Pinpoint the cell where the given text exists, returning its [X, Y] midpoint coordinate. 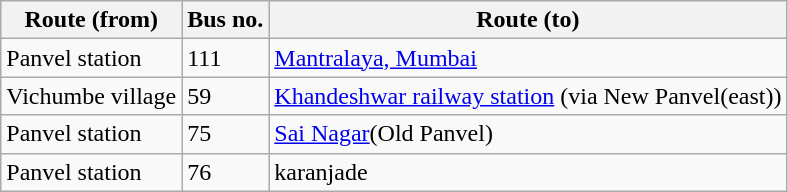
59 [226, 96]
76 [226, 172]
karanjade [528, 172]
75 [226, 134]
Vichumbe village [92, 96]
Route (from) [92, 20]
Mantralaya, Mumbai [528, 58]
Khandeshwar railway station (via New Panvel(east)) [528, 96]
111 [226, 58]
Route (to) [528, 20]
Sai Nagar(Old Panvel) [528, 134]
Bus no. [226, 20]
